Find where the given text appears and provide that cell's center as (x, y) coordinate. 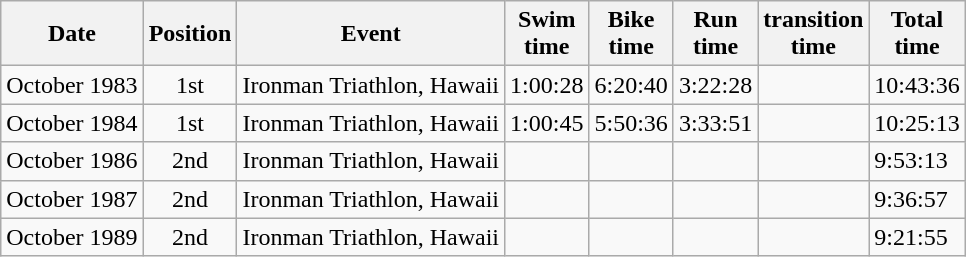
October 1984 (72, 123)
10:25:13 (917, 123)
3:22:28 (715, 85)
3:33:51 (715, 123)
Event (371, 34)
Runtime (715, 34)
transitiontime (814, 34)
10:43:36 (917, 85)
Swimtime (547, 34)
Position (190, 34)
October 1983 (72, 85)
9:53:13 (917, 161)
6:20:40 (631, 85)
Totaltime (917, 34)
Date (72, 34)
October 1989 (72, 237)
October 1986 (72, 161)
9:36:57 (917, 199)
1:00:45 (547, 123)
October 1987 (72, 199)
5:50:36 (631, 123)
9:21:55 (917, 237)
Biketime (631, 34)
1:00:28 (547, 85)
